Locate the cell with the specified text and output its (x, y) center coordinate. 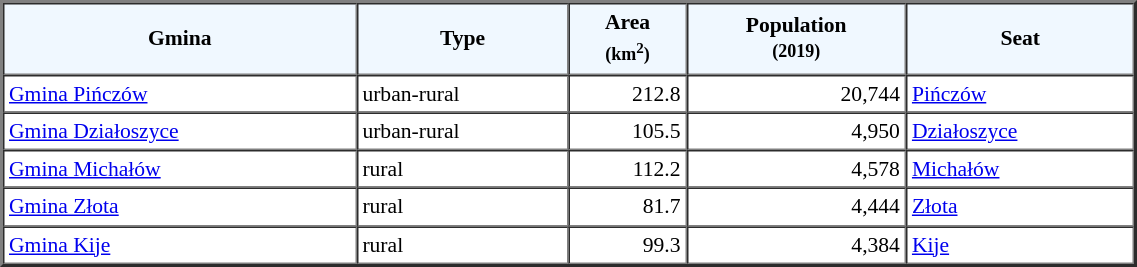
4,950 (796, 131)
105.5 (628, 131)
20,744 (796, 93)
99.3 (628, 245)
Gmina Michałów (180, 169)
Type (462, 38)
Gmina Złota (180, 207)
Złota (1020, 207)
Population(2019) (796, 38)
Area(km2) (628, 38)
4,384 (796, 245)
Michałów (1020, 169)
Seat (1020, 38)
Gmina Działoszyce (180, 131)
Pińczów (1020, 93)
Gmina Pińczów (180, 93)
212.8 (628, 93)
81.7 (628, 207)
112.2 (628, 169)
Gmina (180, 38)
Kije (1020, 245)
4,578 (796, 169)
Działoszyce (1020, 131)
4,444 (796, 207)
Gmina Kije (180, 245)
